Find where the given text appears and provide that cell's center as [X, Y] coordinate. 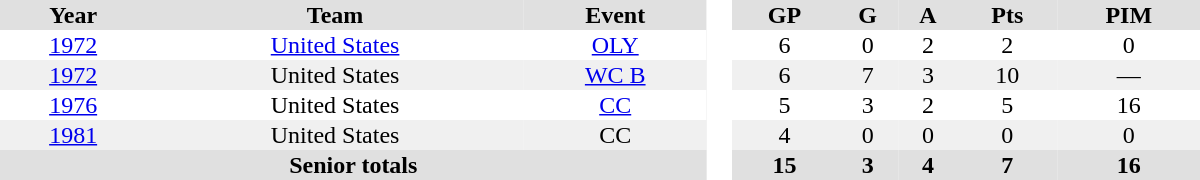
— [1128, 75]
GP [784, 15]
Senior totals [354, 165]
Event [616, 15]
Pts [1007, 15]
WC B [616, 75]
1981 [73, 135]
OLY [616, 45]
A [928, 15]
1976 [73, 105]
G [868, 15]
PIM [1128, 15]
15 [784, 165]
10 [1007, 75]
Team [335, 15]
Year [73, 15]
